Provide the [x, y] coordinate of the cell's center where the given text is located.  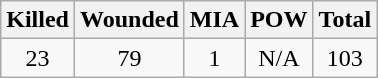
Total [345, 20]
Killed [38, 20]
103 [345, 58]
23 [38, 58]
79 [129, 58]
N/A [279, 58]
MIA [214, 20]
1 [214, 58]
POW [279, 20]
Wounded [129, 20]
